Capture the cell that displays the provided text and extract its [x, y] central coordinate. 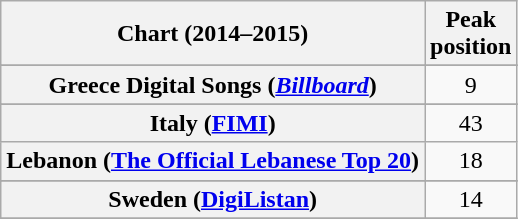
Italy (FIMI) [213, 123]
Peakposition [471, 34]
14 [471, 199]
43 [471, 123]
Sweden (DigiListan) [213, 199]
Chart (2014–2015) [213, 34]
9 [471, 85]
18 [471, 161]
Greece Digital Songs (Billboard) [213, 85]
Lebanon (The Official Lebanese Top 20) [213, 161]
